For the text-containing cell, return its midpoint in (X, Y) coordinate format. 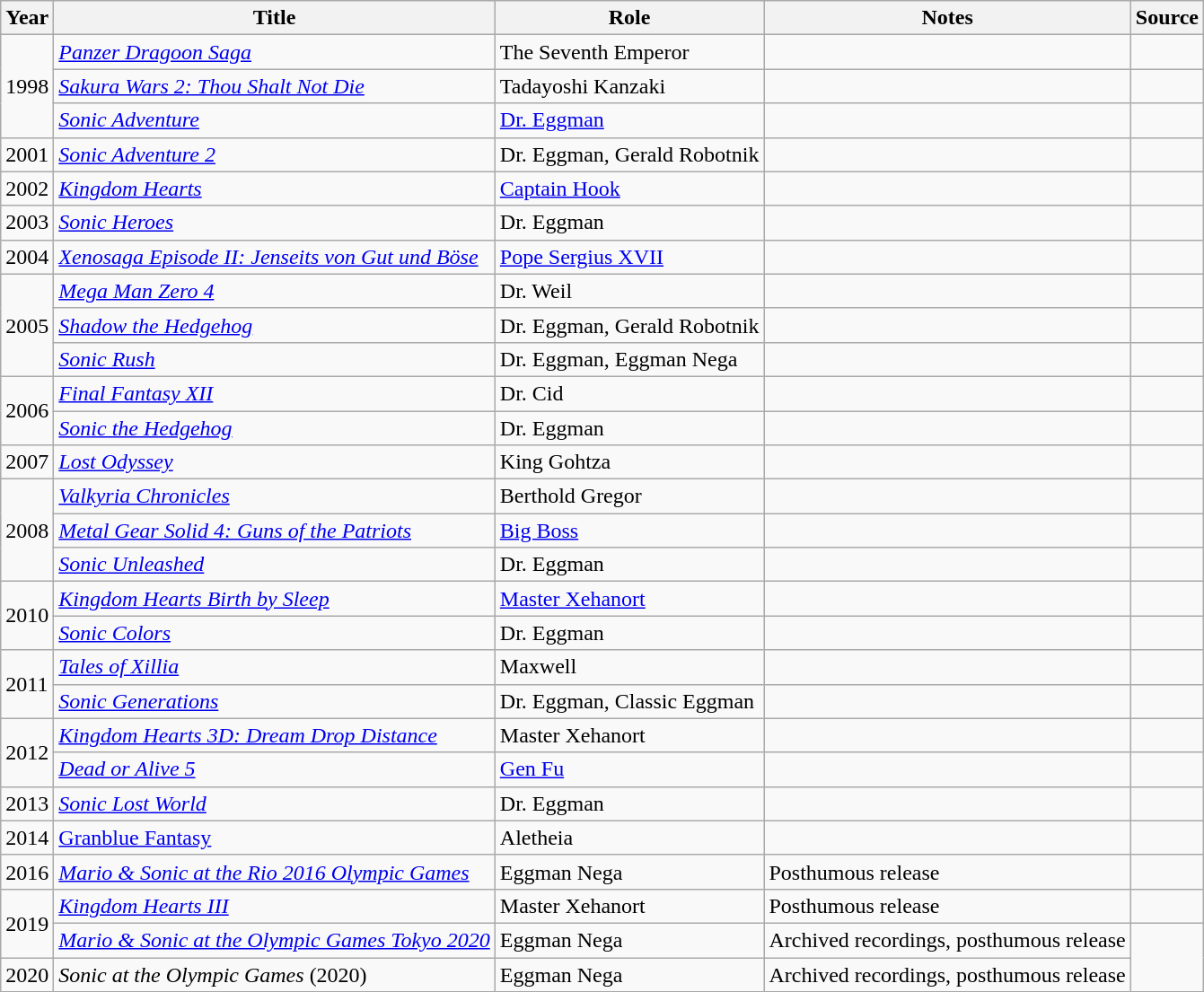
Dead or Alive 5 (275, 769)
Kingdom Hearts Birth by Sleep (275, 599)
2016 (27, 872)
Pope Sergius XVII (629, 257)
Kingdom Hearts (275, 189)
Sonic Generations (275, 701)
Dr. Eggman, Eggman Nega (629, 359)
Lost Odyssey (275, 462)
2010 (27, 616)
2014 (27, 838)
Title (275, 18)
Maxwell (629, 667)
2020 (27, 974)
Kingdom Hearts III (275, 906)
Berthold Gregor (629, 496)
Granblue Fantasy (275, 838)
The Seventh Emperor (629, 52)
Sonic at the Olympic Games (2020) (275, 974)
Aletheia (629, 838)
Big Boss (629, 531)
Source (1167, 18)
Valkyria Chronicles (275, 496)
2019 (27, 923)
Dr. Eggman, Classic Eggman (629, 701)
Gen Fu (629, 769)
Dr. Cid (629, 393)
2013 (27, 803)
Tales of Xillia (275, 667)
2002 (27, 189)
Tadayoshi Kanzaki (629, 86)
Kingdom Hearts 3D: Dream Drop Distance (275, 735)
Sonic Lost World (275, 803)
Mario & Sonic at the Rio 2016 Olympic Games (275, 872)
2001 (27, 154)
Notes (947, 18)
Dr. Weil (629, 291)
Xenosaga Episode II: Jenseits von Gut und Böse (275, 257)
Metal Gear Solid 4: Guns of the Patriots (275, 531)
2008 (27, 531)
Year (27, 18)
King Gohtza (629, 462)
2005 (27, 325)
Sonic Adventure (275, 120)
Mega Man Zero 4 (275, 291)
Sakura Wars 2: Thou Shalt Not Die (275, 86)
2007 (27, 462)
2012 (27, 752)
Mario & Sonic at the Olympic Games Tokyo 2020 (275, 940)
Shadow the Hedgehog (275, 325)
Sonic Unleashed (275, 565)
2011 (27, 684)
Sonic the Hedgehog (275, 428)
1998 (27, 86)
Sonic Adventure 2 (275, 154)
Final Fantasy XII (275, 393)
Sonic Rush (275, 359)
2003 (27, 223)
2006 (27, 410)
2004 (27, 257)
Panzer Dragoon Saga (275, 52)
Sonic Heroes (275, 223)
Role (629, 18)
Sonic Colors (275, 633)
Captain Hook (629, 189)
